Find where the given text appears and provide that cell's center as (X, Y) coordinate. 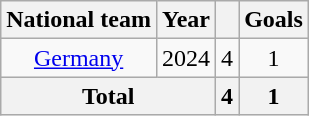
2024 (186, 58)
Goals (274, 20)
Germany (79, 58)
Year (186, 20)
Total (108, 96)
National team (79, 20)
